Return the (X, Y) coordinate for the center point of the cell that contains the specified text.  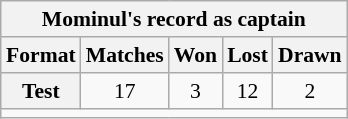
Mominul's record as captain (174, 19)
Test (41, 91)
Format (41, 55)
Lost (248, 55)
3 (196, 91)
17 (125, 91)
Drawn (310, 55)
Won (196, 55)
2 (310, 91)
Matches (125, 55)
12 (248, 91)
